Search for the cell housing the specified text and yield its (X, Y) center coordinate. 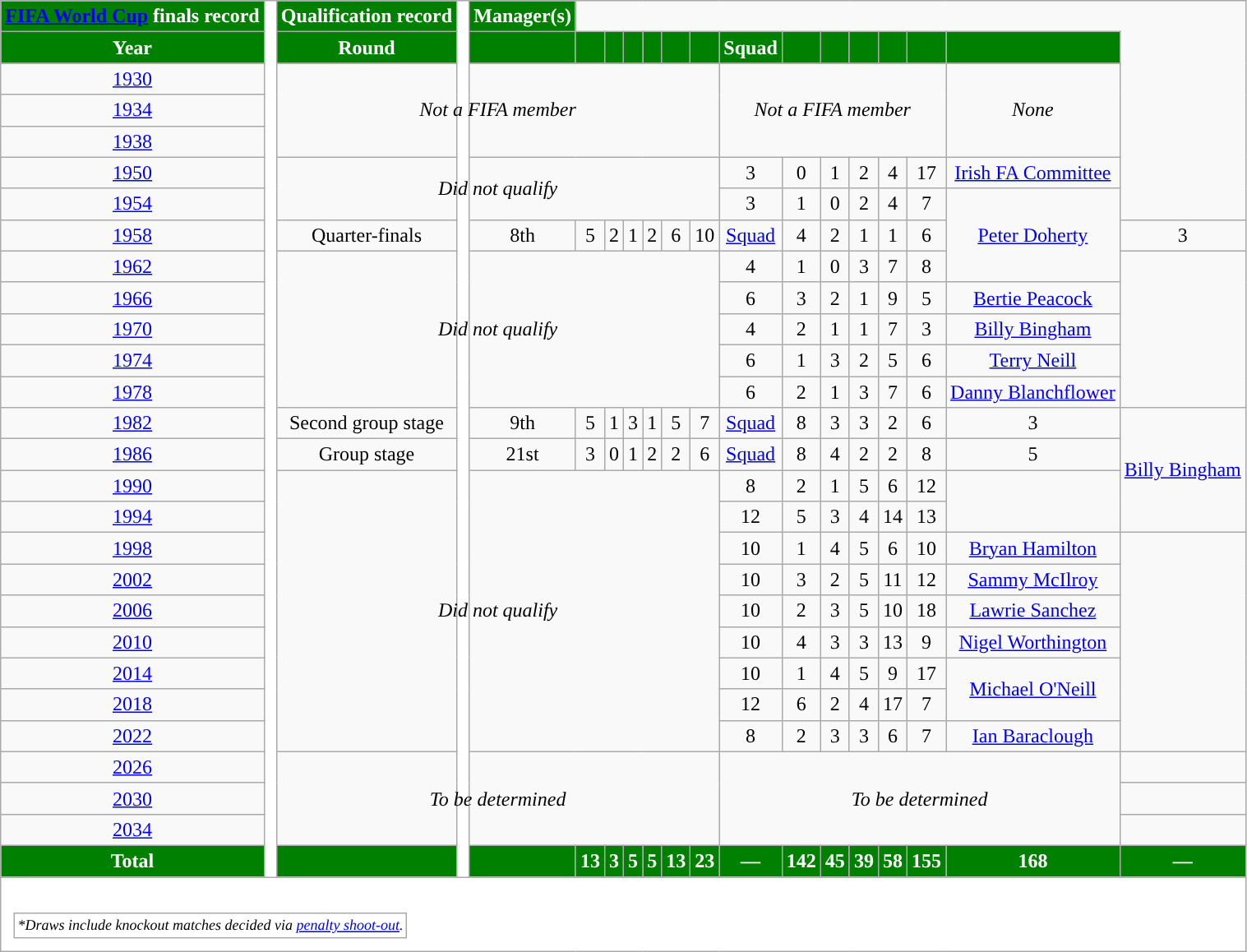
2018 (132, 705)
1994 (132, 517)
1990 (132, 486)
2014 (132, 673)
39 (863, 861)
Irish FA Committee (1033, 173)
1970 (132, 329)
23 (705, 861)
1950 (132, 173)
1978 (132, 392)
1982 (132, 423)
58 (893, 861)
Peter Doherty (1033, 235)
Bryan Hamilton (1033, 548)
1930 (132, 79)
1934 (132, 110)
FIFA World Cup finals record (132, 16)
2022 (132, 736)
1938 (132, 141)
2030 (132, 798)
2010 (132, 642)
1974 (132, 360)
2026 (132, 767)
Manager(s) (523, 16)
1966 (132, 298)
9th (523, 423)
2002 (132, 580)
Sammy McIlroy (1033, 580)
45 (835, 861)
None (1033, 110)
Bertie Peacock (1033, 298)
Total (132, 861)
168 (1033, 861)
Danny Blanchflower (1033, 392)
Year (132, 48)
11 (893, 580)
1998 (132, 548)
Qualification record (367, 16)
142 (801, 861)
14 (893, 517)
Nigel Worthington (1033, 642)
Terry Neill (1033, 360)
Quarter-finals (367, 235)
2034 (132, 830)
Round (367, 48)
Michael O'Neill (1033, 689)
21st (523, 455)
8th (523, 235)
Group stage (367, 455)
1958 (132, 235)
1986 (132, 455)
1954 (132, 204)
18 (927, 611)
Lawrie Sanchez (1033, 611)
1962 (132, 266)
Ian Baraclough (1033, 736)
155 (927, 861)
2006 (132, 611)
Second group stage (367, 423)
